From the cell containing the given text, extract its center point as [x, y] coordinate. 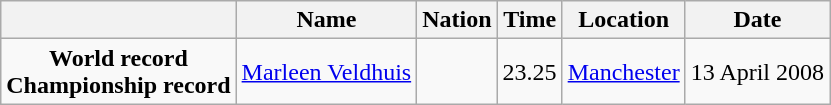
Name [326, 20]
World record Championship record [118, 72]
Location [624, 20]
Time [530, 20]
23.25 [530, 72]
13 April 2008 [757, 72]
Marleen Veldhuis [326, 72]
Date [757, 20]
Manchester [624, 72]
Nation [457, 20]
